Scan for the cell matching the given text and deliver its [X, Y] coordinate at center. 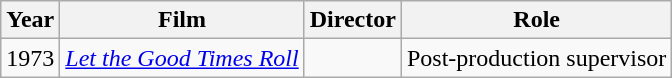
Post-production supervisor [536, 58]
Director [352, 20]
Role [536, 20]
1973 [30, 58]
Let the Good Times Roll [182, 58]
Year [30, 20]
Film [182, 20]
